From the cell containing the given text, extract its center point as [X, Y] coordinate. 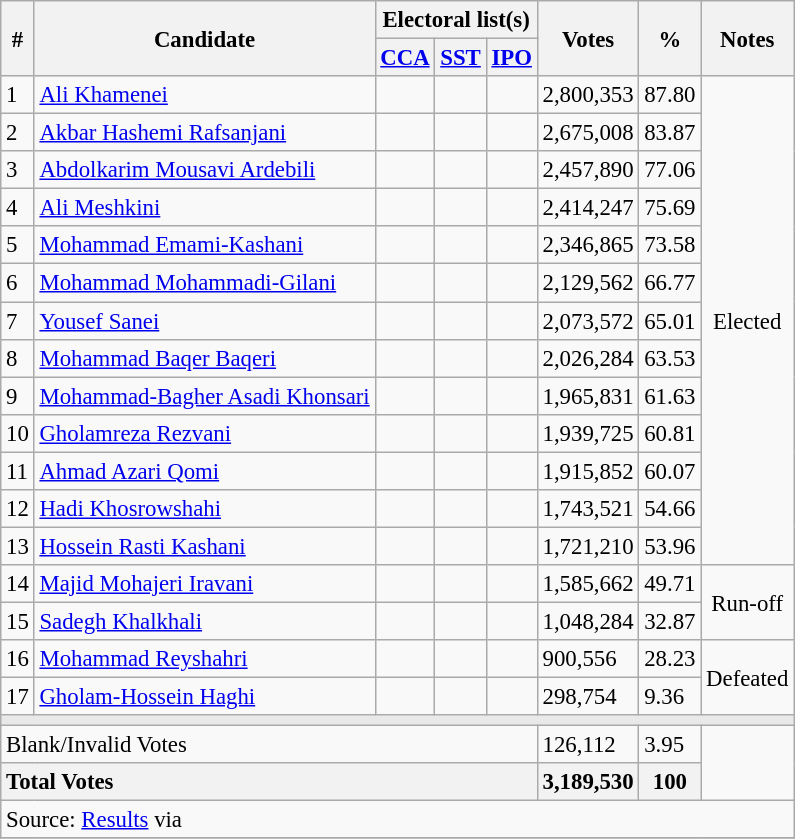
1 [18, 95]
10 [18, 433]
1,048,284 [588, 621]
66.77 [670, 283]
% [670, 38]
6 [18, 283]
13 [18, 546]
53.96 [670, 546]
1,585,662 [588, 584]
Akbar Hashemi Rafsanjani [204, 133]
IPO [512, 58]
Hossein Rasti Kashani [204, 546]
60.07 [670, 471]
28.23 [670, 659]
Majid Mohajeri Iravani [204, 584]
CCA [405, 58]
1,743,521 [588, 509]
298,754 [588, 697]
1,965,831 [588, 396]
1,939,725 [588, 433]
Elected [748, 320]
7 [18, 321]
2 [18, 133]
Ali Meshkini [204, 208]
2,129,562 [588, 283]
15 [18, 621]
Mohammad Baqer Baqeri [204, 358]
5 [18, 245]
17 [18, 697]
Mohammad Mohammadi-Gilani [204, 283]
3,189,530 [588, 782]
75.69 [670, 208]
Hadi Khosrowshahi [204, 509]
2,346,865 [588, 245]
2,675,008 [588, 133]
11 [18, 471]
3.95 [670, 745]
65.01 [670, 321]
Total Votes [269, 782]
2,457,890 [588, 170]
1,915,852 [588, 471]
900,556 [588, 659]
SST [460, 58]
Mohammad-Bagher Asadi Khonsari [204, 396]
61.63 [670, 396]
83.87 [670, 133]
54.66 [670, 509]
Votes [588, 38]
4 [18, 208]
# [18, 38]
60.81 [670, 433]
9 [18, 396]
Source: Results via [398, 820]
49.71 [670, 584]
126,112 [588, 745]
Yousef Sanei [204, 321]
Candidate [204, 38]
3 [18, 170]
16 [18, 659]
Electoral list(s) [456, 20]
63.53 [670, 358]
Gholam-Hossein Haghi [204, 697]
2,414,247 [588, 208]
Run-off [748, 602]
Mohammad Emami-Kashani [204, 245]
12 [18, 509]
9.36 [670, 697]
Sadegh Khalkhali [204, 621]
77.06 [670, 170]
2,026,284 [588, 358]
1,721,210 [588, 546]
Ahmad Azari Qomi [204, 471]
Notes [748, 38]
32.87 [670, 621]
Mohammad Reyshahri [204, 659]
Gholamreza Rezvani [204, 433]
Defeated [748, 678]
Blank/Invalid Votes [269, 745]
8 [18, 358]
2,800,353 [588, 95]
14 [18, 584]
Abdolkarim Mousavi Ardebili [204, 170]
100 [670, 782]
73.58 [670, 245]
2,073,572 [588, 321]
87.80 [670, 95]
Ali Khamenei [204, 95]
